Capture the cell that displays the provided text and extract its (X, Y) central coordinate. 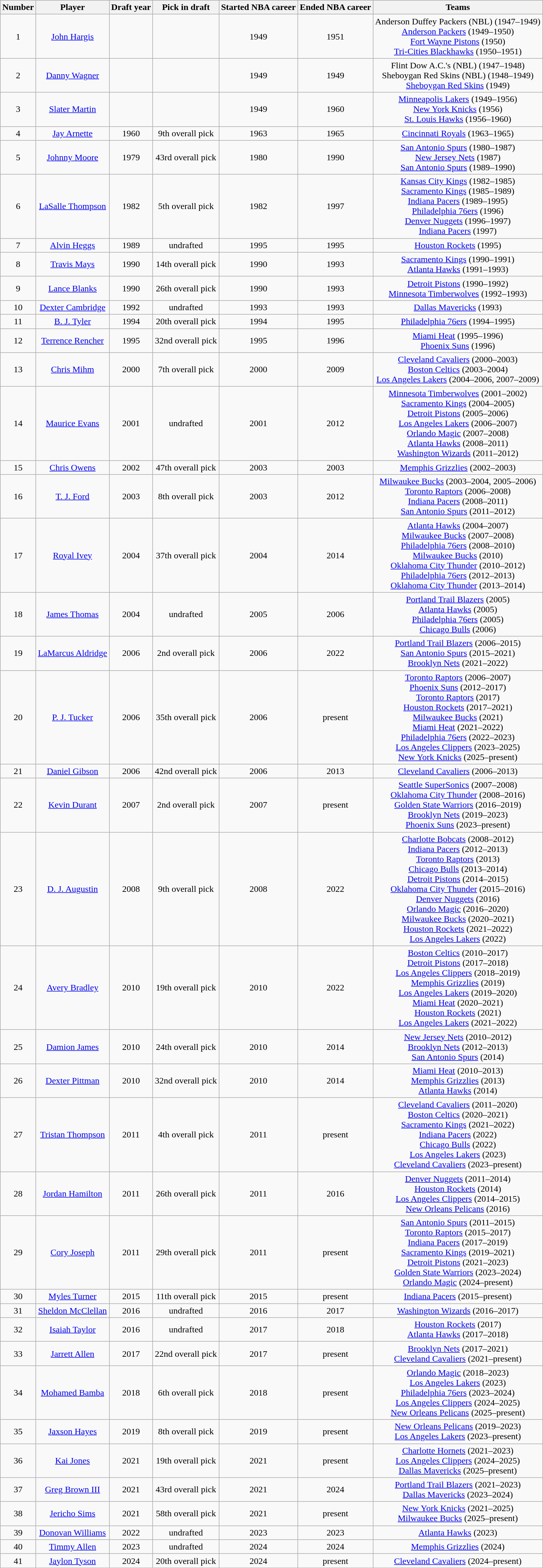
Cory Joseph (72, 1253)
James Thomas (72, 614)
12 (18, 340)
4 (18, 133)
Cleveland Cavaliers (2006–2013) (458, 771)
2 (18, 75)
24 (18, 987)
Mohamed Bamba (72, 1393)
33 (18, 1354)
Dexter Cambridge (72, 307)
24th overall pick (186, 1047)
39 (18, 1533)
38 (18, 1513)
Number (18, 7)
1997 (335, 206)
23 (18, 889)
22 (18, 805)
Danny Wagner (72, 75)
Portland Trail Blazers (2021–2023) Dallas Mavericks (2023–2024) (458, 1490)
2013 (335, 771)
Myles Turner (72, 1297)
35 (18, 1431)
B. J. Tyler (72, 321)
Portland Trail Blazers (2005) Atlanta Hawks (2005) Philadelphia 76ers (2005) Chicago Bulls (2006) (458, 614)
35th overall pick (186, 717)
Cincinnati Royals (1963–1965) (458, 133)
John Hargis (72, 36)
Jaylon Tyson (72, 1561)
Teams (458, 7)
2009 (335, 370)
1989 (131, 245)
47th overall pick (186, 468)
1996 (335, 340)
Avery Bradley (72, 987)
Philadelphia 76ers (1994–1995) (458, 321)
22nd overall pick (186, 1354)
Sacramento Kings (1990–1991) Atlanta Hawks (1991–1993) (458, 264)
Milwaukee Bucks (2003–2004, 2005–2006) Toronto Raptors (2006–2008) Indiana Pacers (2008–2011) San Antonio Spurs (2011–2012) (458, 496)
New Jersey Nets (2010–2012) Brooklyn Nets (2012–2013) San Antonio Spurs (2014) (458, 1047)
6th overall pick (186, 1393)
Damion James (72, 1047)
Royal Ivey (72, 555)
16 (18, 496)
Terrence Rencher (72, 340)
2002 (131, 468)
LaSalle Thompson (72, 206)
New Orleans Pelicans (2019–2023) Los Angeles Lakers (2023–present) (458, 1431)
Dallas Mavericks (1993) (458, 307)
5 (18, 157)
28 (18, 1194)
1980 (259, 157)
42nd overall pick (186, 771)
LaMarcus Aldridge (72, 653)
D. J. Augustin (72, 889)
Anderson Duffey Packers (NBL) (1947–1949) Anderson Packers (1949–1950) Fort Wayne Pistons (1950) Tri-Cities Blackhawks (1950–1951) (458, 36)
Kai Jones (72, 1461)
17 (18, 555)
Washington Wizards (2016–2017) (458, 1311)
Chris Owens (72, 468)
6 (18, 206)
Memphis Grizzlies (2024) (458, 1547)
32 (18, 1329)
Houston Rockets (2017) Atlanta Hawks (2017–2018) (458, 1329)
Johnny Moore (72, 157)
19 (18, 653)
18 (18, 614)
T. J. Ford (72, 496)
7 (18, 245)
Kevin Durant (72, 805)
1951 (335, 36)
1963 (259, 133)
Isaiah Taylor (72, 1329)
9 (18, 288)
Alvin Heggs (72, 245)
Jordan Hamilton (72, 1194)
Player (72, 7)
Jericho Sims (72, 1513)
37 (18, 1490)
Slater Martin (72, 109)
37th overall pick (186, 555)
Jarrett Allen (72, 1354)
29 (18, 1253)
New York Knicks (2021–2025) Milwaukee Bucks (2025–present) (458, 1513)
10 (18, 307)
Brooklyn Nets (2017–2021) Cleveland Cavaliers (2021–present) (458, 1354)
Miami Heat (2010–2013) Memphis Grizzlies (2013) Atlanta Hawks (2014) (458, 1081)
7th overall pick (186, 370)
27 (18, 1134)
Detroit Pistons (1990–1992) Minnesota Timberwolves (1992–1993) (458, 288)
Cleveland Cavaliers (2024–present) (458, 1561)
Atlanta Hawks (2023) (458, 1533)
Miami Heat (1995–1996) Phoenix Suns (1996) (458, 340)
11th overall pick (186, 1297)
Draft year (131, 7)
1992 (131, 307)
Cleveland Cavaliers (2000–2003) Boston Celtics (2003–2004) Los Angeles Lakers (2004–2006, 2007–2009) (458, 370)
25 (18, 1047)
Daniel Gibson (72, 771)
Memphis Grizzlies (2002–2003) (458, 468)
8 (18, 264)
30 (18, 1297)
3 (18, 109)
P. J. Tucker (72, 717)
Timmy Allen (72, 1547)
20 (18, 717)
1965 (335, 133)
Sheldon McClellan (72, 1311)
14 (18, 424)
Portland Trail Blazers (2006–2015) San Antonio Spurs (2015–2021) Brooklyn Nets (2021–2022) (458, 653)
Greg Brown III (72, 1490)
Minneapolis Lakers (1949–1956) New York Knicks (1956) St. Louis Hawks (1956–1960) (458, 109)
Jay Arnette (72, 133)
Denver Nuggets (2011–2014) Houston Rockets (2014) Los Angeles Clippers (2014–2015) New Orleans Pelicans (2016) (458, 1194)
41 (18, 1561)
58th overall pick (186, 1513)
Dexter Pittman (72, 1081)
Charlotte Hornets (2021–2023) Los Angeles Clippers (2024–2025) Dallas Mavericks (2025–present) (458, 1461)
26 (18, 1081)
Chris Mihm (72, 370)
34 (18, 1393)
Ended NBA career (335, 7)
36 (18, 1461)
Tristan Thompson (72, 1134)
29th overall pick (186, 1253)
40 (18, 1547)
Pick in draft (186, 7)
Houston Rockets (1995) (458, 245)
14th overall pick (186, 264)
5th overall pick (186, 206)
San Antonio Spurs (1980–1987) New Jersey Nets (1987) San Antonio Spurs (1989–1990) (458, 157)
Jaxson Hayes (72, 1431)
1 (18, 36)
Lance Blanks (72, 288)
21 (18, 771)
15 (18, 468)
4th overall pick (186, 1134)
1979 (131, 157)
Flint Dow A.C.'s (NBL) (1947–1948) Sheboygan Red Skins (NBL) (1948–1949) Sheboygan Red Skins (1949) (458, 75)
11 (18, 321)
Travis Mays (72, 264)
Donovan Williams (72, 1533)
Maurice Evans (72, 424)
2005 (259, 614)
Indiana Pacers (2015–present) (458, 1297)
13 (18, 370)
31 (18, 1311)
Started NBA career (259, 7)
